Detect which cell encompasses the target text, then output its [X, Y] center coordinate. 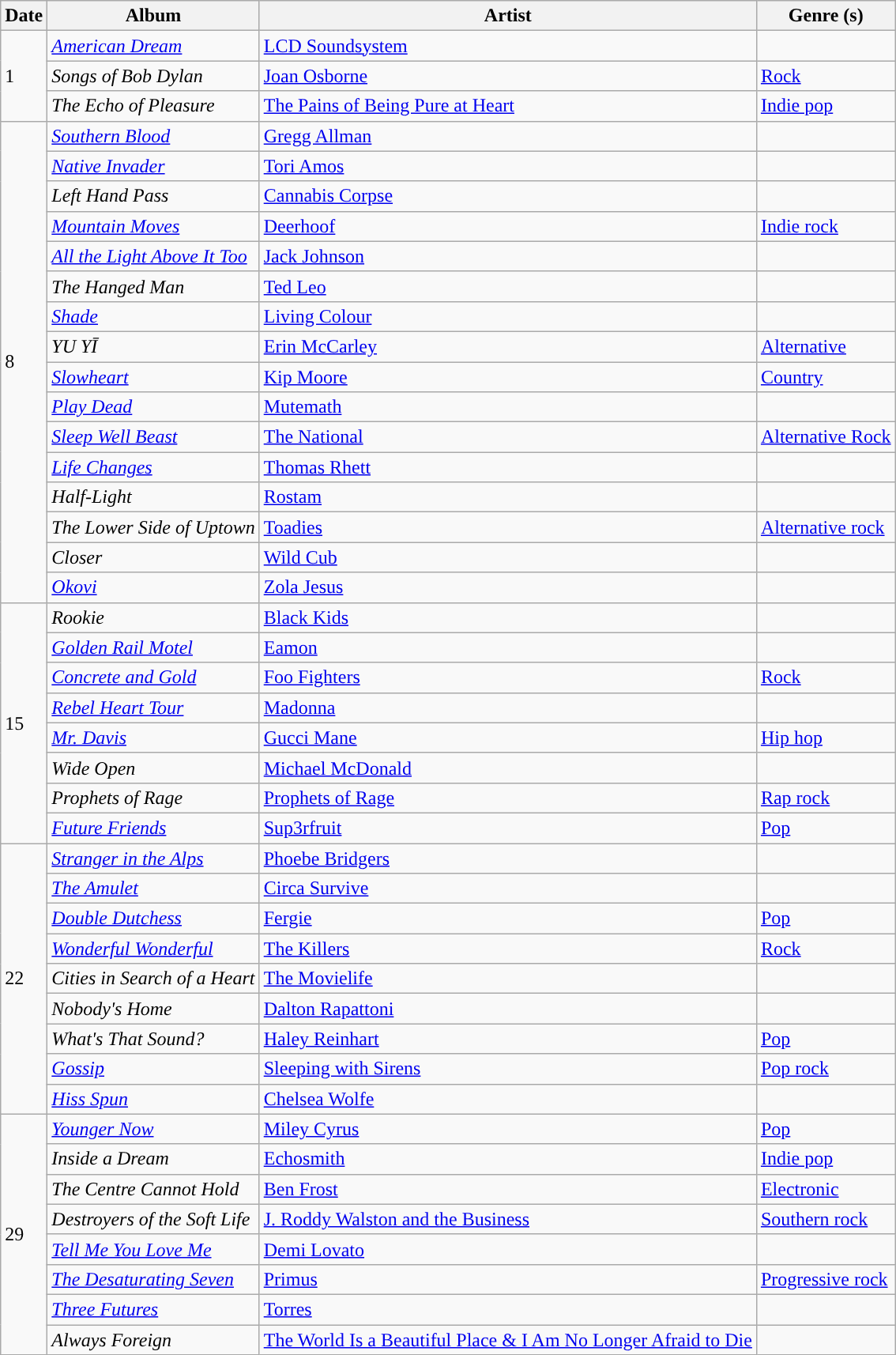
Madonna [507, 708]
Sleeping with Sirens [507, 1069]
Deerhoof [507, 226]
Double Dutchess [153, 919]
The World Is a Beautiful Place & I Am No Longer Afraid to Die [507, 1340]
Three Futures [153, 1309]
Songs of Bob Dylan [153, 76]
The Killers [507, 949]
The Hanged Man [153, 286]
J. Roddy Walston and the Business [507, 1219]
Black Kids [507, 617]
Nobody's Home [153, 1009]
Hiss Spun [153, 1099]
Sleep Well Beast [153, 437]
Foo Fighters [507, 677]
Left Hand Pass [153, 196]
The Amulet [153, 889]
Genre (s) [826, 16]
Play Dead [153, 407]
8 [24, 362]
Joan Osborne [507, 76]
Younger Now [153, 1129]
Jack Johnson [507, 256]
The Centre Cannot Hold [153, 1189]
Cities in Search of a Heart [153, 979]
Stranger in the Alps [153, 858]
Ted Leo [507, 286]
Gucci Mane [507, 738]
Gregg Allman [507, 136]
Fergie [507, 919]
What's That Sound? [153, 1039]
Cannabis Corpse [507, 196]
Progressive rock [826, 1279]
Okovi [153, 587]
Tori Amos [507, 166]
Golden Rail Motel [153, 647]
Wonderful Wonderful [153, 949]
Artist [507, 16]
Thomas Rhett [507, 467]
22 [24, 979]
Southern rock [826, 1219]
Sup3rfruit [507, 828]
Electronic [826, 1189]
Tell Me You Love Me [153, 1249]
Rebel Heart Tour [153, 708]
Closer [153, 557]
Country [826, 377]
Haley Reinhart [507, 1039]
Zola Jesus [507, 587]
Erin McCarley [507, 346]
Concrete and Gold [153, 677]
15 [24, 723]
Mutemath [507, 407]
Destroyers of the Soft Life [153, 1219]
LCD Soundsystem [507, 46]
The Desaturating Seven [153, 1279]
The Pains of Being Pure at Heart [507, 106]
Dalton Rapattoni [507, 1009]
Rostam [507, 497]
Hip hop [826, 738]
Alternative [826, 346]
Southern Blood [153, 136]
Michael McDonald [507, 768]
Ben Frost [507, 1189]
Echosmith [507, 1159]
Wide Open [153, 768]
Rap rock [826, 798]
The National [507, 437]
The Lower Side of Uptown [153, 527]
Circa Survive [507, 889]
Slowheart [153, 377]
Wild Cub [507, 557]
Mr. Davis [153, 738]
Demi Lovato [507, 1249]
1 [24, 76]
Future Friends [153, 828]
Alternative rock [826, 527]
Eamon [507, 647]
All the Light Above It Too [153, 256]
Mountain Moves [153, 226]
Pop rock [826, 1069]
Native Invader [153, 166]
Chelsea Wolfe [507, 1099]
Miley Cyrus [507, 1129]
American Dream [153, 46]
Phoebe Bridgers [507, 858]
Living Colour [507, 316]
Half-Light [153, 497]
The Movielife [507, 979]
Always Foreign [153, 1340]
Alternative Rock [826, 437]
Rookie [153, 617]
Indie rock [826, 226]
Shade [153, 316]
Kip Moore [507, 377]
YU YĪ [153, 346]
Toadies [507, 527]
Life Changes [153, 467]
Primus [507, 1279]
Gossip [153, 1069]
29 [24, 1234]
Inside a Dream [153, 1159]
Torres [507, 1309]
Album [153, 16]
Date [24, 16]
The Echo of Pleasure [153, 106]
